Return [x, y] of the center of cell containing provided text 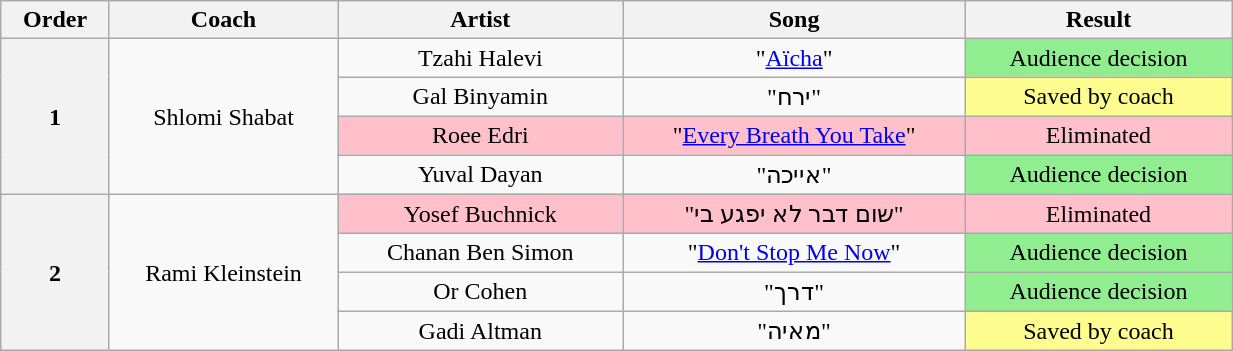
Shlomi Shabat [223, 116]
"Aïcha" [794, 58]
Order [56, 20]
Roee Edri [480, 135]
"דרך" [794, 292]
Rami Kleinstein [223, 272]
Chanan Ben Simon [480, 253]
Yuval Dayan [480, 174]
"מאיה" [794, 331]
Tzahi Halevi [480, 58]
"Every Breath You Take" [794, 135]
"Don't Stop Me Now" [794, 253]
Or Cohen [480, 292]
Yosef Buchnick [480, 214]
"אייכה" [794, 174]
Coach [223, 20]
"שום דבר לא יפגע בי" [794, 214]
Song [794, 20]
Gadi Altman [480, 331]
1 [56, 116]
Gal Binyamin [480, 97]
2 [56, 272]
"ירח" [794, 97]
Result [1098, 20]
Artist [480, 20]
